Pinpoint the cell where the given text exists, returning its (X, Y) midpoint coordinate. 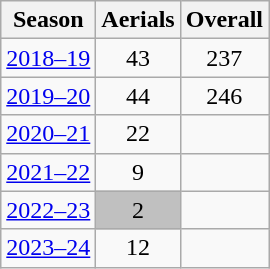
237 (224, 58)
9 (138, 172)
Overall (224, 20)
2021–22 (48, 172)
43 (138, 58)
2018–19 (48, 58)
246 (224, 96)
2023–24 (48, 248)
2022–23 (48, 210)
Season (48, 20)
Aerials (138, 20)
2019–20 (48, 96)
44 (138, 96)
22 (138, 134)
2 (138, 210)
12 (138, 248)
2020–21 (48, 134)
